Search for the cell housing the specified text and yield its [X, Y] center coordinate. 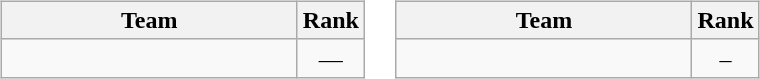
— [330, 58]
– [726, 58]
